Search for the cell housing the specified text and yield its [X, Y] center coordinate. 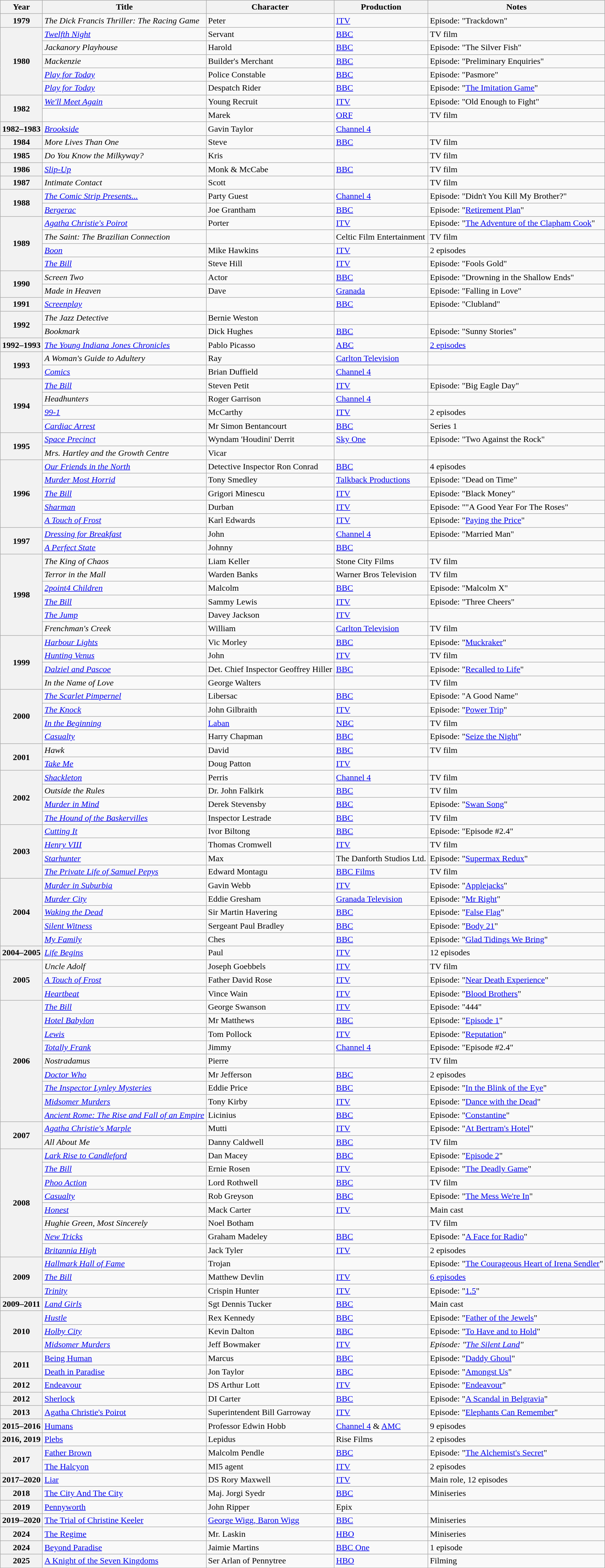
1991 [21, 304]
Sherlock [124, 1399]
ORF [381, 115]
2015–2016 [21, 1426]
Mrs. Hartley and the Growth Centre [124, 453]
Hunting Venus [124, 656]
Nostradamus [124, 1061]
Trojan [270, 1264]
1995 [21, 446]
The Jazz Detective [124, 318]
Joseph Goebbels [270, 966]
Episode: "Three Cheers" [516, 602]
Episode: "Falling in Love" [516, 291]
Screen Two [124, 277]
Builder's Merchant [270, 61]
Phoo Action [124, 1182]
Episode: "Mr Right" [516, 899]
Karl Edwards [270, 520]
Ernie Rosen [270, 1169]
Dick Hughes [270, 331]
Starhunter [124, 858]
Honest [124, 1209]
The Knock [124, 710]
Episode: "Elephants Can Remember" [516, 1412]
Matthew Devlin [270, 1277]
2005 [21, 980]
In the Name of Love [124, 683]
Life Begins [124, 953]
1979 [21, 21]
Bergerac [124, 210]
Episode: "Dance with the Dead" [516, 1102]
The Comic Strip Presents... [124, 196]
Warner Bros Television [381, 574]
Jimmy [270, 1048]
Mr Matthews [270, 1020]
Episode: "In the Blink of the Eye" [516, 1088]
The Inspector Lynley Mysteries [124, 1088]
Scott [270, 183]
Mr Simon Bentancourt [270, 426]
Episode: "Near Death Experience" [516, 980]
6 episodes [516, 1277]
Year [21, 7]
1 episode [516, 1547]
The Saint: The Brazilian Connection [124, 237]
Episode: "Episode 2" [516, 1155]
Sir Martin Havering [270, 912]
The Private Life of Samuel Pepys [124, 872]
12 episodes [516, 953]
9 episodes [516, 1426]
Talkback Productions [381, 480]
Maj. Jorgi Syedr [270, 1493]
Episode: "Father of the Jewels" [516, 1318]
Max [270, 858]
Silent Witness [124, 926]
Young Recruit [270, 102]
Harold [270, 48]
Paul [270, 953]
The Trial of Christine Keeler [124, 1520]
Murder City [124, 899]
Episode: "Paying the Price" [516, 520]
Granada Television [381, 899]
All About Me [124, 1142]
1993 [21, 365]
1997 [21, 541]
Death in Paradise [124, 1372]
Pierre [270, 1061]
Notes [516, 7]
Episode: "Supermax Redux" [516, 858]
Dr. John Falkirk [270, 791]
Episode: "Black Money" [516, 493]
Brookside [124, 129]
Episode: "To Have and to Hold" [516, 1331]
Father David Rose [270, 980]
Space Precinct [124, 439]
Frenchman's Creek [124, 629]
Episode: "The Silent Land" [516, 1345]
MI5 agent [270, 1466]
Endeavour [124, 1385]
Episode: "The Courageous Heart of Irena Sendler" [516, 1264]
Cardiac Arrest [124, 426]
Episode: "False Flag" [516, 912]
1982–1983 [21, 129]
Slip-Up [124, 169]
Terror in the Mall [124, 574]
Monk & McCabe [270, 169]
Pablo Picasso [270, 345]
Licinius [270, 1115]
2001 [21, 757]
Being Human [124, 1358]
2000 [21, 716]
Dan Macey [270, 1155]
George Wigg, Baron Wigg [270, 1520]
More Lives Than One [124, 142]
Lord Rothwell [270, 1182]
1982 [21, 108]
The Halcyon [124, 1466]
Jaimie Martins [270, 1547]
1989 [21, 244]
1986 [21, 169]
McCarthy [270, 413]
DS Rory Maxwell [270, 1480]
Hawk [124, 750]
1980 [21, 61]
George Walters [270, 683]
Plebs [124, 1439]
Liar [124, 1480]
Rob Greyson [270, 1196]
Peter [270, 21]
John Ripper [270, 1507]
2004–2005 [21, 953]
Gavin Taylor [270, 129]
Episode: "Preliminary Enquiries" [516, 61]
Made in Heaven [124, 291]
Dressing for Breakfast [124, 534]
2013 [21, 1412]
Episode: "Pasmore" [516, 75]
2008 [21, 1203]
Steven Petit [270, 385]
DI Carter [270, 1399]
1996 [21, 493]
99-1 [124, 413]
Beyond Paradise [124, 1547]
A Perfect State [124, 547]
Harry Chapman [270, 737]
Episode: "Blood Brothers" [516, 993]
Do You Know the Milkyway? [124, 155]
The Dick Francis Thriller: The Racing Game [124, 21]
Johnny [270, 547]
2018 [21, 1493]
The Young Indiana Jones Chronicles [124, 345]
1992 [21, 324]
2019–2020 [21, 1520]
Hotel Babylon [124, 1020]
Noel Botham [270, 1223]
Our Friends in the North [124, 466]
Davey Jackson [270, 615]
2016, 2019 [21, 1439]
2point4 Children [124, 588]
Porter [270, 223]
Mr Jefferson [270, 1075]
Sammy Lewis [270, 602]
Episode: "At Bertram's Hotel" [516, 1129]
Jackanory Playhouse [124, 48]
Episode: "Endeavour" [516, 1385]
Episode: "Constantine" [516, 1115]
Episode: "A Scandal in Belgravia" [516, 1399]
Episode: "The Silver Fish" [516, 48]
Dalziel and Pascoe [124, 669]
Episode: "Episode 1" [516, 1020]
BBC One [381, 1547]
1992–1993 [21, 345]
Shackleton [124, 777]
George Swanson [270, 1007]
DS Arthur Lott [270, 1385]
Granada [381, 291]
Derek Stevensby [270, 804]
2017 [21, 1459]
Mike Hawkins [270, 250]
Episode: ""A Good Year For The Roses" [516, 507]
Episode: "Reputation" [516, 1034]
Superintendent Bill Garroway [270, 1412]
2009–2011 [21, 1304]
Waking the Dead [124, 912]
Episode: "Didn't You Kill My Brother?" [516, 196]
2009 [21, 1277]
Trinity [124, 1291]
The City And The City [124, 1493]
The Scarlet Pimpernel [124, 696]
2006 [21, 1061]
Doug Patton [270, 764]
Episode: "Big Eagle Day" [516, 385]
Vicar [270, 453]
2007 [21, 1135]
Lark Rise to Candleford [124, 1155]
2019 [21, 1507]
1999 [21, 662]
Despatch Rider [270, 88]
Boon [124, 250]
BBC Films [381, 872]
4 episodes [516, 466]
Harbour Lights [124, 642]
David [270, 750]
Ivor Biltong [270, 831]
Twelfth Night [124, 34]
Murder in Mind [124, 804]
Celtic Film Entertainment [381, 237]
1988 [21, 203]
Ancient Rome: The Rise and Fall of an Empire [124, 1115]
2004 [21, 912]
Tony Kirby [270, 1102]
Episode: "Swan Song" [516, 804]
Detective Inspector Ron Conrad [270, 466]
Murder Most Horrid [124, 480]
Series 1 [516, 426]
Eddie Gresham [270, 899]
Ser Arlan of Pennytree [270, 1561]
Episode: "Two Against the Rock" [516, 439]
Sky One [381, 439]
Filming [516, 1561]
2003 [21, 852]
2017–2020 [21, 1480]
Inspector Lestrade [270, 818]
Graham Madeley [270, 1236]
Humans [124, 1426]
Episode: "Daddy Ghoul" [516, 1358]
Murder in Suburbia [124, 885]
Episode: "Trackdown" [516, 21]
Character [270, 7]
Holby City [124, 1331]
Episode: "Recalled to Life" [516, 669]
Sharman [124, 507]
Warden Banks [270, 574]
Actor [270, 277]
Hallmark Hall of Fame [124, 1264]
NBC [381, 723]
Sergeant Paul Bradley [270, 926]
Vic Morley [270, 642]
Thomas Cromwell [270, 845]
1985 [21, 155]
Party Guest [270, 196]
Episode: "Power Trip" [516, 710]
Episode: "The Mess We're In" [516, 1196]
Bookmark [124, 331]
The Danforth Studios Ltd. [381, 858]
1998 [21, 595]
Main role, 12 episodes [516, 1480]
Roger Garrison [270, 399]
The Regime [124, 1534]
Episode: "Muckraker" [516, 642]
Episode: "Seize the Night" [516, 737]
Episode: "Amongst Us" [516, 1372]
Sgt Dennis Tucker [270, 1304]
Intimate Contact [124, 183]
Grigori Minescu [270, 493]
Episode: "444" [516, 1007]
Uncle Adolf [124, 966]
Episode: "Old Enough to Fight" [516, 102]
Episode: "Retirement Plan" [516, 210]
William [270, 629]
Land Girls [124, 1304]
Mr. Laskin [270, 1534]
Episode: "Clubland" [516, 304]
Steve [270, 142]
Episode: "A Face for Radio" [516, 1236]
Mutti [270, 1129]
Outside the Rules [124, 791]
The Jump [124, 615]
Episode: "Fools Gold" [516, 264]
A Woman's Guide to Adultery [124, 358]
We'll Meet Again [124, 102]
Durban [270, 507]
Gavin Webb [270, 885]
Take Me [124, 764]
Wyndam 'Houdini' Derrit [270, 439]
Episode: "Dead on Time" [516, 480]
Hughie Green, Most Sincerely [124, 1223]
1994 [21, 405]
Mackenzie [124, 61]
Screenplay [124, 304]
Channel 4 & AMC [381, 1426]
Headhunters [124, 399]
Cutting It [124, 831]
Epix [381, 1507]
Episode: "The Imitation Game" [516, 88]
Heartbeat [124, 993]
Episode: "Malcolm X" [516, 588]
A Knight of the Seven Kingdoms [124, 1561]
Vince Wain [270, 993]
Episode: "A Good Name" [516, 696]
Episode: "1.5" [516, 1291]
2010 [21, 1331]
Police Constable [270, 75]
Ches [270, 939]
The Hound of the Baskervilles [124, 818]
Steve Hill [270, 264]
Eddie Price [270, 1088]
Crispin Hunter [270, 1291]
Episode: "Drowning in the Shallow Ends" [516, 277]
1984 [21, 142]
The King of Chaos [124, 561]
Det. Chief Inspector Geoffrey Hiller [270, 669]
Joe Grantham [270, 210]
Malcolm Pendle [270, 1453]
Father Brown [124, 1453]
Rise Films [381, 1439]
Episode: "Sunny Stories" [516, 331]
1990 [21, 284]
Comics [124, 372]
Episode: "The Adventure of the Clapham Cook" [516, 223]
Hustle [124, 1318]
Malcolm [270, 588]
Marek [270, 115]
Servant [270, 34]
Tony Smedley [270, 480]
1987 [21, 183]
Episode: "The Alchemist's Secret" [516, 1453]
Professor Edwin Hobb [270, 1426]
Production [381, 7]
Doctor Who [124, 1075]
Tom Pollock [270, 1034]
Libersac [270, 696]
In the Beginning [124, 723]
Laban [270, 723]
My Family [124, 939]
Dave [270, 291]
Britannia High [124, 1250]
2011 [21, 1365]
Perris [270, 777]
Lewis [124, 1034]
Henry VIII [124, 845]
Lepidus [270, 1439]
Kris [270, 155]
Pennyworth [124, 1507]
ABC [381, 345]
Danny Caldwell [270, 1142]
Jack Tyler [270, 1250]
Title [124, 7]
2025 [21, 1561]
John Gilbraith [270, 710]
Episode: "Applejacks" [516, 885]
Kevin Dalton [270, 1331]
Totally Frank [124, 1048]
Episode: "Glad Tidings We Bring" [516, 939]
Stone City Films [381, 561]
Jon Taylor [270, 1372]
Liam Keller [270, 561]
Episode: "Body 21" [516, 926]
2002 [21, 797]
Jeff Bowmaker [270, 1345]
Ray [270, 358]
Marcus [270, 1358]
Brian Duffield [270, 372]
Episode: "The Deadly Game" [516, 1169]
Rex Kennedy [270, 1318]
Edward Montagu [270, 872]
Bernie Weston [270, 318]
Agatha Christie's Marple [124, 1129]
Mack Carter [270, 1209]
New Tricks [124, 1236]
Episode: "Married Man" [516, 534]
